Pinpoint the cell where the given text exists, returning its (X, Y) midpoint coordinate. 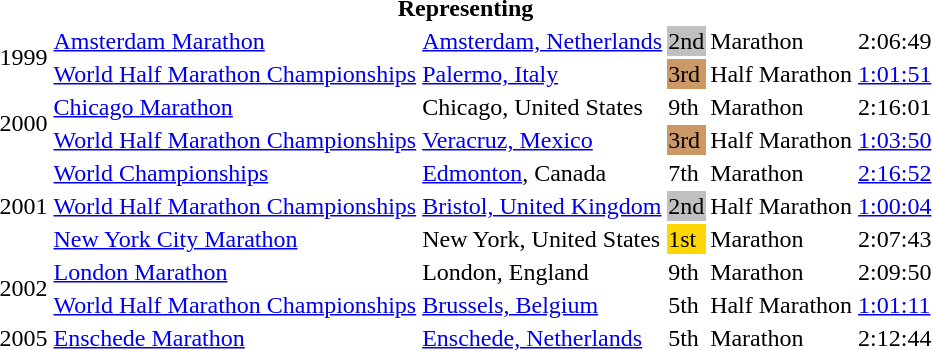
Palermo, Italy (542, 74)
Veracruz, Mexico (542, 140)
Brussels, Belgium (542, 305)
Edmonton, Canada (542, 173)
London, England (542, 272)
London Marathon (235, 272)
7th (686, 173)
Chicago Marathon (235, 107)
5th (686, 305)
1st (686, 239)
Chicago, United States (542, 107)
Amsterdam Marathon (235, 41)
New York, United States (542, 239)
New York City Marathon (235, 239)
Amsterdam, Netherlands (542, 41)
Bristol, United Kingdom (542, 206)
World Championships (235, 173)
